Capture the cell that displays the provided text and extract its [X, Y] central coordinate. 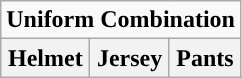
Uniform Combination [121, 20]
Jersey [130, 58]
Helmet [46, 58]
Pants [204, 58]
